Return (X, Y) of the center of cell containing provided text 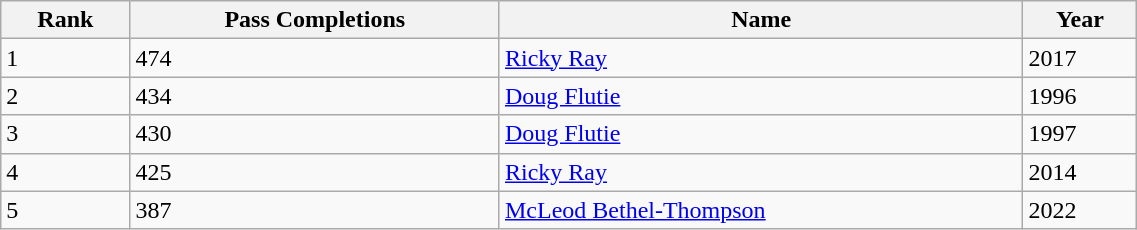
387 (314, 210)
McLeod Bethel-Thompson (761, 210)
2 (66, 96)
2017 (1080, 58)
Pass Completions (314, 20)
2014 (1080, 172)
Name (761, 20)
4 (66, 172)
474 (314, 58)
5 (66, 210)
425 (314, 172)
1996 (1080, 96)
Year (1080, 20)
1997 (1080, 134)
3 (66, 134)
430 (314, 134)
Rank (66, 20)
2022 (1080, 210)
1 (66, 58)
434 (314, 96)
